Determine the (x, y) coordinate at the center of the cell enclosing the given text.  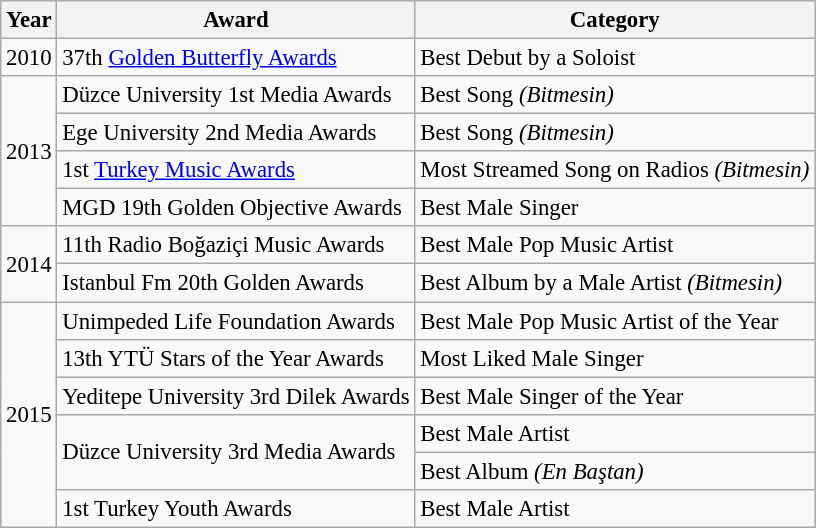
Unimpeded Life Foundation Awards (236, 321)
Best Male Singer of the Year (615, 396)
Award (236, 20)
Istanbul Fm 20th Golden Awards (236, 283)
MGD 19th Golden Objective Awards (236, 208)
1st Turkey Youth Awards (236, 509)
Best Male Pop Music Artist (615, 245)
Düzce University 3rd Media Awards (236, 452)
2013 (29, 151)
Year (29, 20)
Best Male Pop Music Artist of the Year (615, 321)
37th Golden Butterfly Awards (236, 58)
2014 (29, 264)
Düzce University 1st Media Awards (236, 95)
2015 (29, 415)
2010 (29, 58)
11th Radio Boğaziçi Music Awards (236, 245)
Best Male Singer (615, 208)
1st Turkey Music Awards (236, 170)
Best Debut by a Soloist (615, 58)
Best Album by a Male Artist (Bitmesin) (615, 283)
Category (615, 20)
Most Streamed Song on Radios (Bitmesin) (615, 170)
Yeditepe University 3rd Dilek Awards (236, 396)
Best Album (En Baştan) (615, 471)
Most Liked Male Singer (615, 358)
Ege University 2nd Media Awards (236, 133)
13th YTÜ Stars of the Year Awards (236, 358)
